Return the [x, y] coordinate for the center point of the cell that contains the specified text.  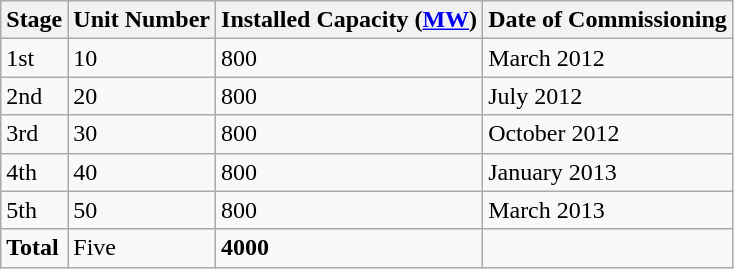
Stage [34, 20]
Total [34, 248]
October 2012 [608, 134]
March 2013 [608, 210]
2nd [34, 96]
3rd [34, 134]
Unit Number [142, 20]
January 2013 [608, 172]
40 [142, 172]
Installed Capacity (MW) [350, 20]
Five [142, 248]
March 2012 [608, 58]
Date of Commissioning [608, 20]
20 [142, 96]
50 [142, 210]
10 [142, 58]
30 [142, 134]
July 2012 [608, 96]
5th [34, 210]
1st [34, 58]
4000 [350, 248]
4th [34, 172]
